Pinpoint the cell where the given text exists, returning its [X, Y] midpoint coordinate. 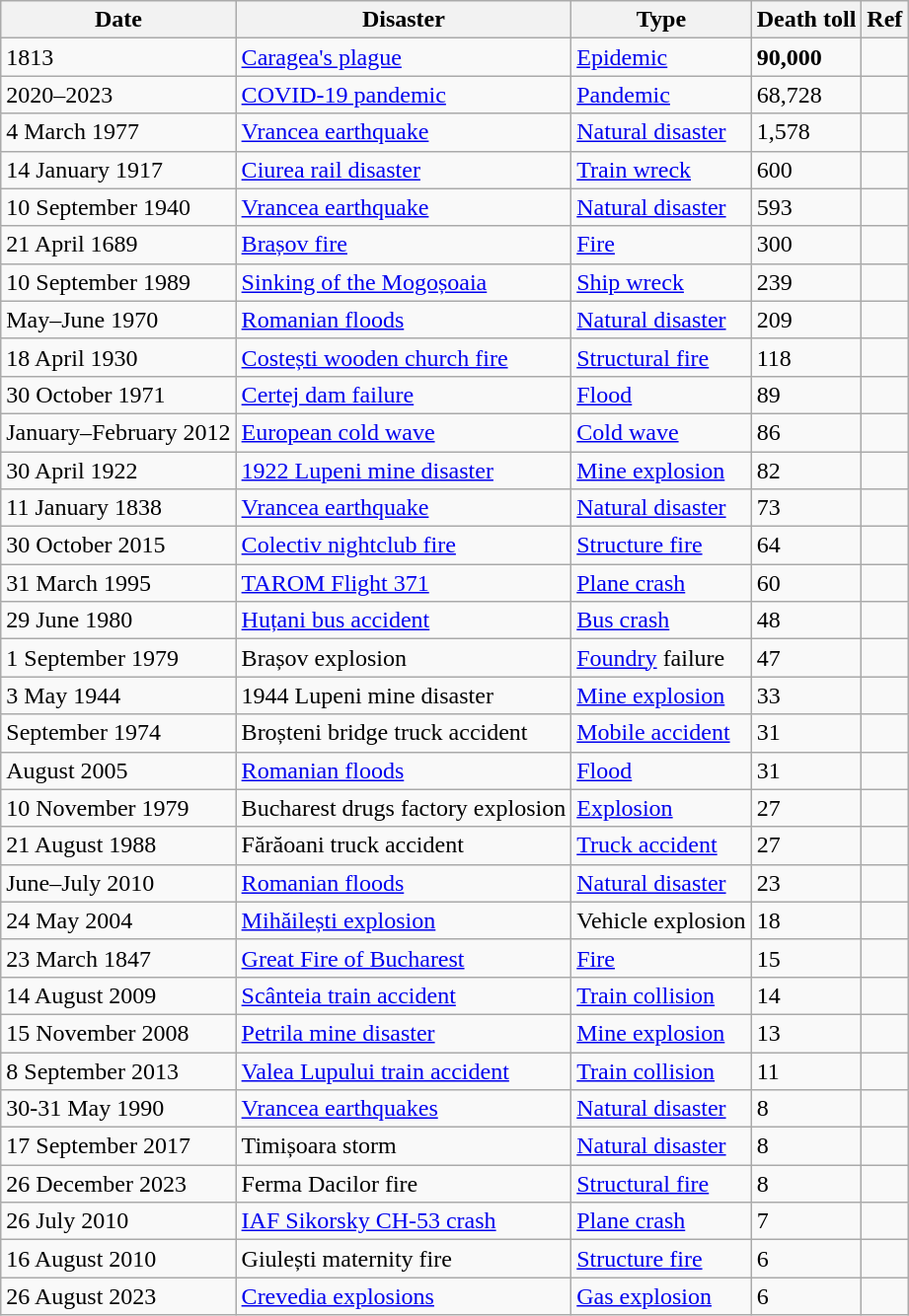
24 May 2004 [118, 920]
Epidemic [661, 57]
600 [806, 170]
Vehicle explosion [661, 920]
Ship wreck [661, 282]
Giulești maternity fire [404, 1259]
10 November 1979 [118, 808]
Huțani bus accident [404, 621]
33 [806, 695]
17 September 2017 [118, 1146]
Foundry failure [661, 658]
Bucharest drugs factory explosion [404, 808]
January–February 2012 [118, 432]
8 September 2013 [118, 1070]
Sinking of the Mogoșoaia [404, 282]
Certej dam failure [404, 395]
Fărăoani truck accident [404, 845]
73 [806, 508]
Bus crash [661, 621]
Broșteni bridge truck accident [404, 733]
Pandemic [661, 95]
Mihăilești explosion [404, 920]
10 September 1940 [118, 207]
Petrila mine disaster [404, 1033]
Date [118, 20]
Explosion [661, 808]
14 August 2009 [118, 995]
COVID-19 pandemic [404, 95]
Train wreck [661, 170]
1,578 [806, 132]
Gas explosion [661, 1296]
TAROM Flight 371 [404, 583]
Death toll [806, 20]
18 [806, 920]
593 [806, 207]
Vrancea earthquakes [404, 1109]
14 January 1917 [118, 170]
Ref [884, 20]
June–July 2010 [118, 883]
1922 Lupeni mine disaster [404, 471]
Caragea's plague [404, 57]
16 August 2010 [118, 1259]
September 1974 [118, 733]
Colectiv nightclub fire [404, 546]
30-31 May 1990 [118, 1109]
23 March 1847 [118, 958]
118 [806, 357]
26 December 2023 [118, 1184]
Timișoara storm [404, 1146]
Scânteia train accident [404, 995]
1 September 1979 [118, 658]
1944 Lupeni mine disaster [404, 695]
86 [806, 432]
90,000 [806, 57]
21 April 1689 [118, 245]
300 [806, 245]
68,728 [806, 95]
4 March 1977 [118, 132]
23 [806, 883]
Great Fire of Bucharest [404, 958]
15 November 2008 [118, 1033]
7 [806, 1221]
IAF Sikorsky CH-53 crash [404, 1221]
209 [806, 320]
Valea Lupului train accident [404, 1070]
3 May 1944 [118, 695]
26 August 2023 [118, 1296]
10 September 1989 [118, 282]
Brașov fire [404, 245]
Mobile accident [661, 733]
Brașov explosion [404, 658]
31 March 1995 [118, 583]
60 [806, 583]
82 [806, 471]
29 June 1980 [118, 621]
Cold wave [661, 432]
26 July 2010 [118, 1221]
Crevedia explosions [404, 1296]
15 [806, 958]
30 October 2015 [118, 546]
2020–2023 [118, 95]
89 [806, 395]
Ferma Dacilor fire [404, 1184]
13 [806, 1033]
47 [806, 658]
48 [806, 621]
21 August 1988 [118, 845]
11 January 1838 [118, 508]
Truck accident [661, 845]
239 [806, 282]
Type [661, 20]
Costești wooden church fire [404, 357]
30 April 1922 [118, 471]
11 [806, 1070]
1813 [118, 57]
Ciurea rail disaster [404, 170]
August 2005 [118, 770]
May–June 1970 [118, 320]
18 April 1930 [118, 357]
Disaster [404, 20]
30 October 1971 [118, 395]
European cold wave [404, 432]
14 [806, 995]
64 [806, 546]
